Scan for the cell matching the given text and deliver its (x, y) coordinate at center. 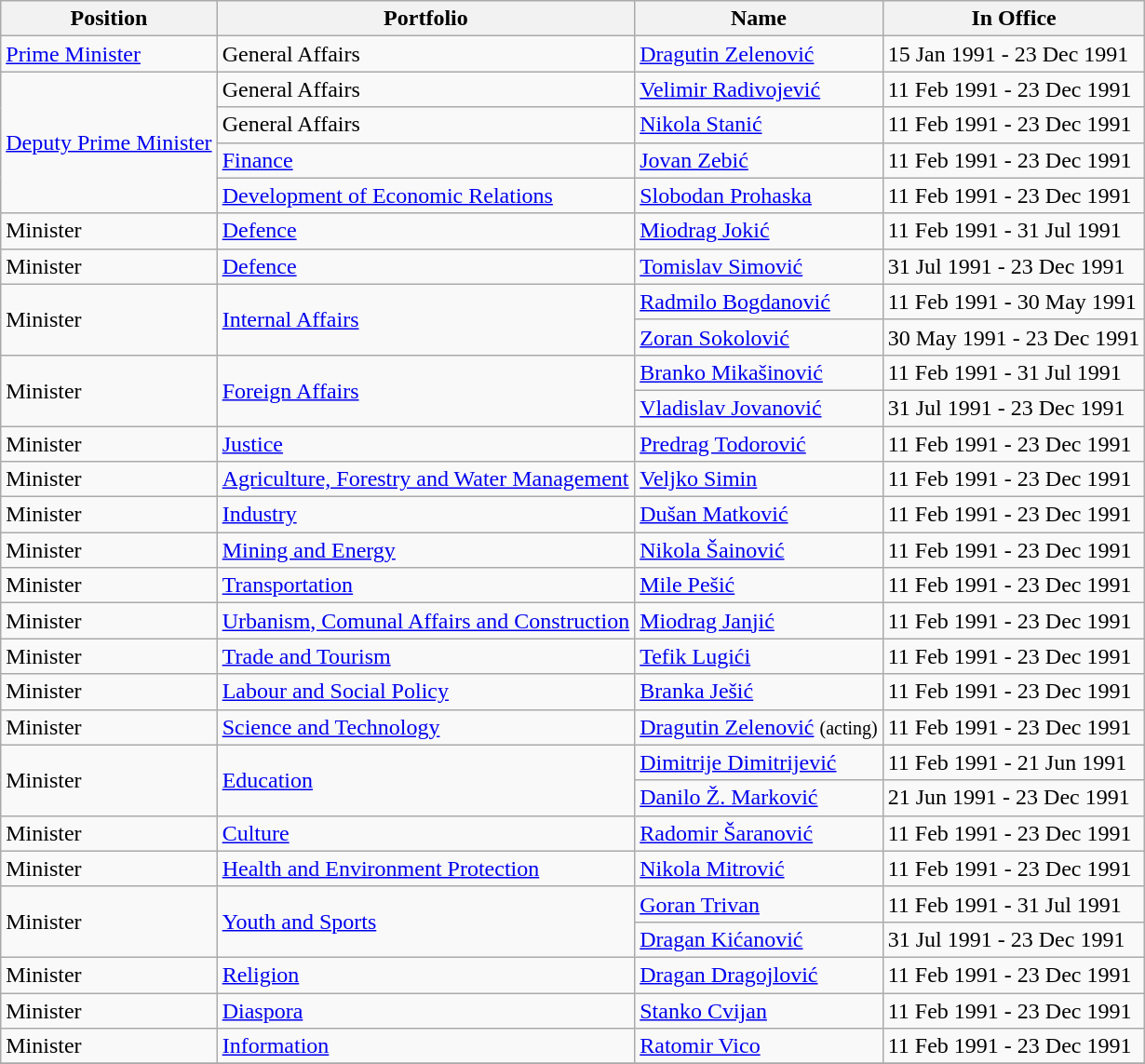
Jovan Zebić (760, 160)
Education (426, 780)
11 Feb 1991 - 21 Jun 1991 (1014, 762)
Nikola Mitrović (760, 869)
Science and Technology (426, 727)
Danilo Ž. Marković (760, 798)
30 May 1991 - 23 Dec 1991 (1014, 337)
Stanko Cvijan (760, 1010)
Finance (426, 160)
Urbanism, Comunal Affairs and Construction (426, 621)
Ratomir Vico (760, 1046)
11 Feb 1991 - 30 May 1991 (1014, 302)
Religion (426, 975)
Agriculture, Forestry and Water Management (426, 479)
Nikola Stanić (760, 125)
21 Jun 1991 - 23 Dec 1991 (1014, 798)
Portfolio (426, 19)
Dušan Matković (760, 515)
Mining and Energy (426, 550)
Internal Affairs (426, 319)
Prime Minister (109, 54)
Goran Trivan (760, 904)
Tefik Lugići (760, 656)
Velimir Radivojević (760, 89)
In Office (1014, 19)
15 Jan 1991 - 23 Dec 1991 (1014, 54)
Vladislav Jovanović (760, 408)
Miodrag Janjić (760, 621)
Predrag Todorović (760, 444)
Deputy Prime Minister (109, 142)
Zoran Sokolović (760, 337)
Dragan Dragojlović (760, 975)
Nikola Šainović (760, 550)
Dimitrije Dimitrijević (760, 762)
Justice (426, 444)
Dragutin Zelenović (760, 54)
Dragutin Zelenović (acting) (760, 727)
Mile Pešić (760, 586)
Industry (426, 515)
Foreign Affairs (426, 390)
Radomir Šaranović (760, 833)
Name (760, 19)
Development of Economic Relations (426, 195)
Miodrag Jokić (760, 231)
Branko Mikašinović (760, 372)
Slobodan Prohaska (760, 195)
Trade and Tourism (426, 656)
Information (426, 1046)
Position (109, 19)
Tomislav Simović (760, 266)
Radmilo Bogdanović (760, 302)
Youth and Sports (426, 922)
Dragan Kićanović (760, 939)
Labour and Social Policy (426, 692)
Transportation (426, 586)
Branka Ješić (760, 692)
Health and Environment Protection (426, 869)
Diaspora (426, 1010)
Culture (426, 833)
Veljko Simin (760, 479)
